Find where the given text appears and provide that cell's center as [X, Y] coordinate. 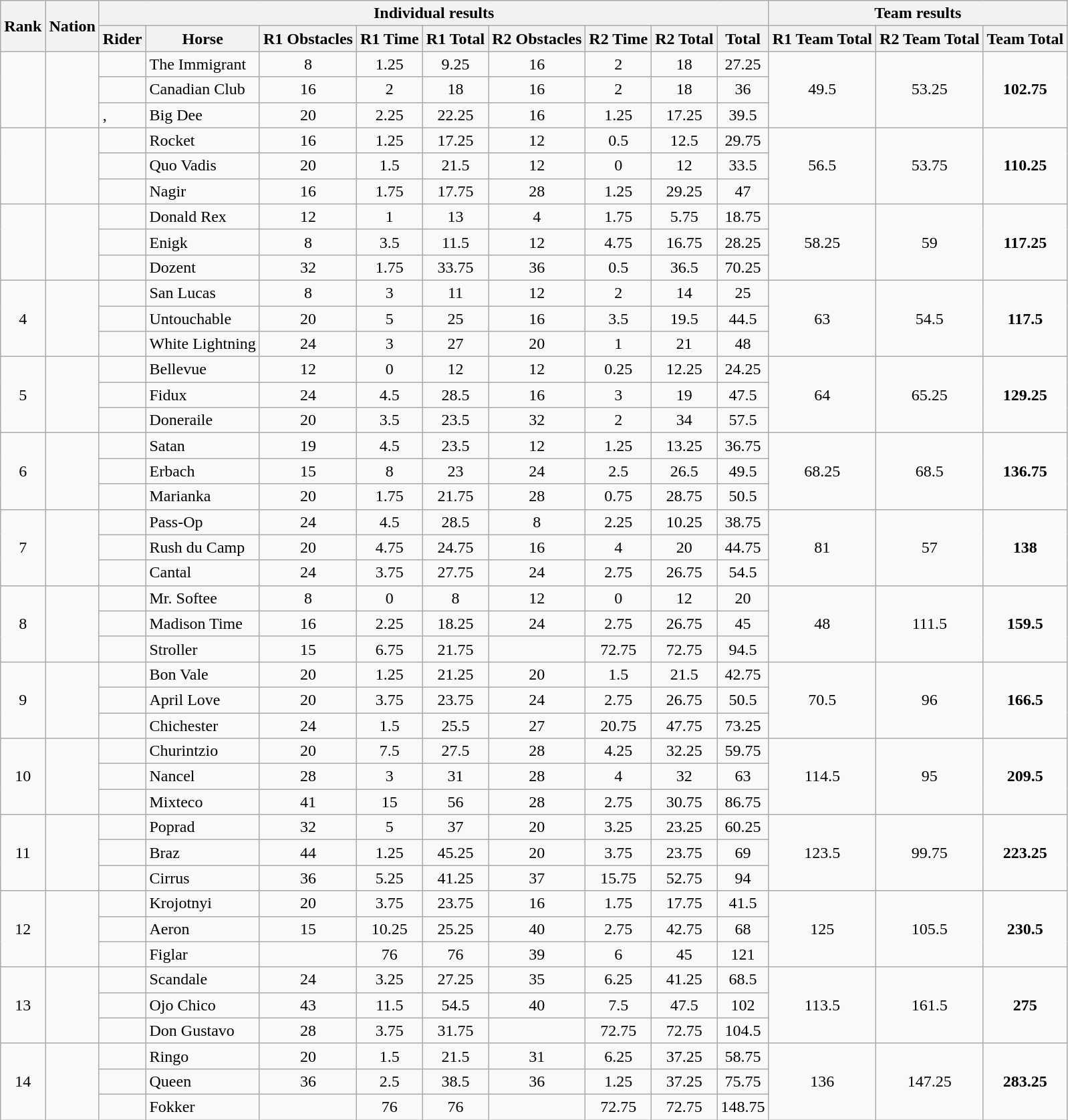
R1 Total [455, 39]
117.5 [1025, 318]
Satan [203, 446]
104.5 [743, 1030]
Nagir [203, 191]
105.5 [930, 929]
Rocket [203, 140]
43 [307, 1005]
56.5 [822, 166]
35 [537, 980]
Rider [122, 39]
58.75 [743, 1056]
75.75 [743, 1081]
Churintzio [203, 751]
27.75 [455, 573]
Untouchable [203, 319]
20.75 [619, 725]
Total [743, 39]
57.5 [743, 420]
12.25 [684, 370]
Fidux [203, 395]
Doneraile [203, 420]
22.25 [455, 115]
19.5 [684, 319]
113.5 [822, 1005]
Cirrus [203, 878]
23.25 [684, 827]
12.5 [684, 140]
R2 Team Total [930, 39]
Individual results [434, 13]
39 [537, 954]
57 [930, 547]
275 [1025, 1005]
56 [455, 802]
102 [743, 1005]
Marianka [203, 497]
32.25 [684, 751]
Bon Vale [203, 674]
Madison Time [203, 623]
18.75 [743, 217]
Horse [203, 39]
Don Gustavo [203, 1030]
114.5 [822, 777]
21.25 [455, 674]
6.75 [389, 649]
Stroller [203, 649]
9.25 [455, 64]
23 [455, 471]
Canadian Club [203, 90]
34 [684, 420]
161.5 [930, 1005]
7 [23, 547]
38.5 [455, 1081]
28.25 [743, 242]
Pass-Op [203, 522]
209.5 [1025, 777]
, [122, 115]
Queen [203, 1081]
R1 Obstacles [307, 39]
53.75 [930, 166]
Bellevue [203, 370]
13.25 [684, 446]
Ringo [203, 1056]
Mixteco [203, 802]
10 [23, 777]
30.75 [684, 802]
Aeron [203, 929]
0.25 [619, 370]
Team results [918, 13]
44 [307, 853]
18.25 [455, 623]
52.75 [684, 878]
Nation [72, 26]
Quo Vadis [203, 166]
25.25 [455, 929]
15.75 [619, 878]
5.25 [389, 878]
33.75 [455, 267]
125 [822, 929]
31.75 [455, 1030]
Team Total [1025, 39]
69 [743, 853]
58.25 [822, 242]
5.75 [684, 217]
68 [743, 929]
Rank [23, 26]
53.25 [930, 90]
26.5 [684, 471]
Mr. Softee [203, 598]
Donald Rex [203, 217]
94.5 [743, 649]
123.5 [822, 853]
39.5 [743, 115]
99.75 [930, 853]
Erbach [203, 471]
223.25 [1025, 853]
38.75 [743, 522]
94 [743, 878]
San Lucas [203, 293]
64 [822, 395]
21 [684, 344]
230.5 [1025, 929]
Ojo Chico [203, 1005]
Cantal [203, 573]
121 [743, 954]
166.5 [1025, 700]
25.5 [455, 725]
70.25 [743, 267]
45.25 [455, 853]
159.5 [1025, 623]
36.5 [684, 267]
136.75 [1025, 471]
24.75 [455, 547]
Enigk [203, 242]
117.25 [1025, 242]
29.75 [743, 140]
65.25 [930, 395]
White Lightning [203, 344]
Fokker [203, 1107]
36.75 [743, 446]
4.25 [619, 751]
147.25 [930, 1081]
283.25 [1025, 1081]
47.75 [684, 725]
April Love [203, 700]
9 [23, 700]
24.25 [743, 370]
41 [307, 802]
148.75 [743, 1107]
Krojotnyi [203, 903]
136 [822, 1081]
59 [930, 242]
29.25 [684, 191]
60.25 [743, 827]
R2 Time [619, 39]
R1 Team Total [822, 39]
R2 Total [684, 39]
81 [822, 547]
Nancel [203, 777]
129.25 [1025, 395]
73.25 [743, 725]
47 [743, 191]
Figlar [203, 954]
68.25 [822, 471]
28.75 [684, 497]
44.75 [743, 547]
Big Dee [203, 115]
95 [930, 777]
27.5 [455, 751]
Poprad [203, 827]
Rush du Camp [203, 547]
16.75 [684, 242]
70.5 [822, 700]
0.75 [619, 497]
R1 Time [389, 39]
59.75 [743, 751]
110.25 [1025, 166]
44.5 [743, 319]
33.5 [743, 166]
Chichester [203, 725]
41.5 [743, 903]
Dozent [203, 267]
Braz [203, 853]
102.75 [1025, 90]
96 [930, 700]
138 [1025, 547]
Scandale [203, 980]
86.75 [743, 802]
111.5 [930, 623]
R2 Obstacles [537, 39]
The Immigrant [203, 64]
